Capture the cell that displays the provided text and extract its [X, Y] central coordinate. 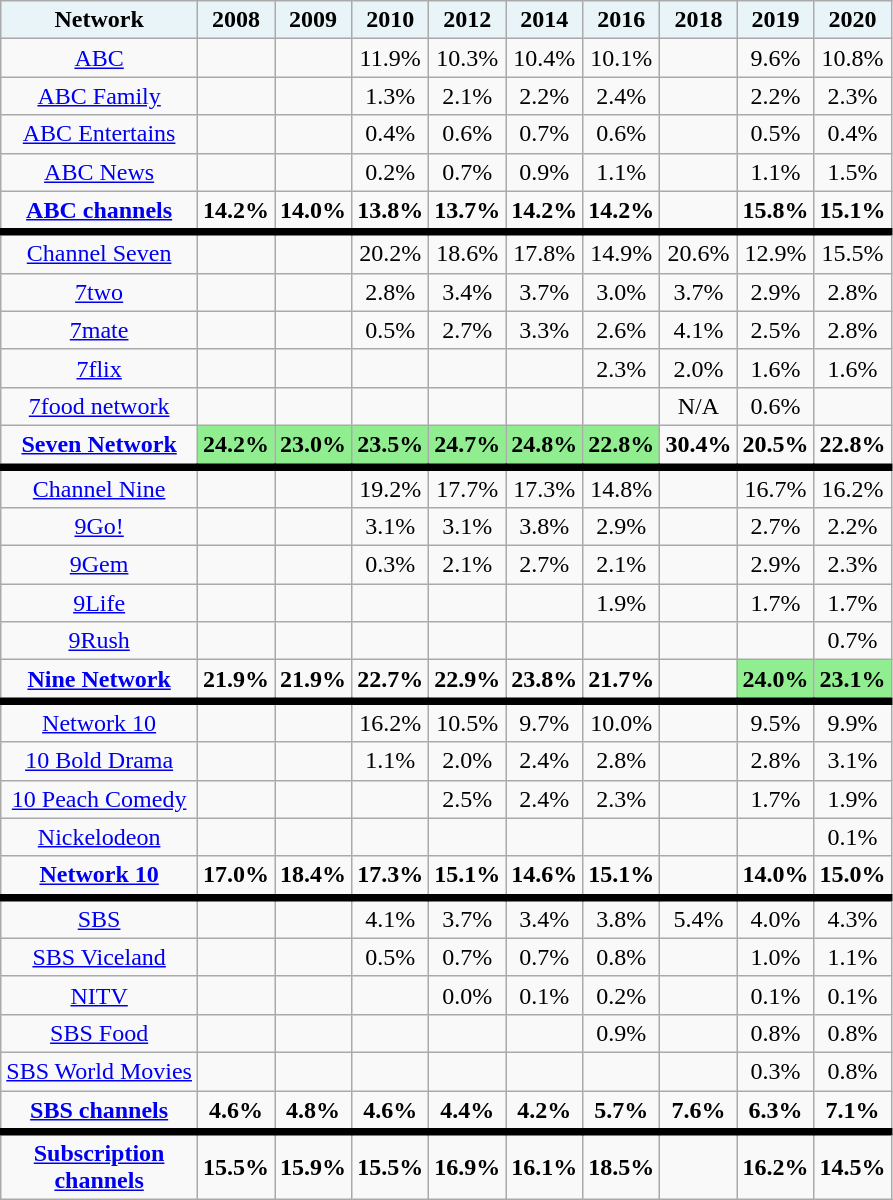
17.0% [236, 876]
ABC News [100, 172]
20.2% [390, 252]
9Life [100, 603]
4.2% [544, 1110]
6.3% [776, 1110]
1.3% [390, 96]
15.0% [852, 876]
Network [100, 20]
9Gem [100, 565]
7.1% [852, 1110]
Channel Nine [100, 486]
1.5% [852, 172]
24.0% [776, 680]
3.0% [622, 292]
20.6% [698, 252]
9Go! [100, 527]
10 Bold Drama [100, 761]
23.0% [314, 446]
Nine Network [100, 680]
14.5% [852, 1166]
18.4% [314, 876]
2018 [698, 20]
17.8% [544, 252]
N/A [698, 406]
5.7% [622, 1110]
ABC Entertains [100, 134]
SBS channels [100, 1110]
30.4% [698, 446]
16.7% [776, 486]
2014 [544, 20]
7.6% [698, 1110]
16.1% [544, 1166]
2016 [622, 20]
SBS [100, 918]
Seven Network [100, 446]
10.5% [468, 722]
17.7% [468, 486]
13.7% [468, 212]
24.2% [236, 446]
9Rush [100, 641]
10.8% [852, 58]
4.4% [468, 1110]
2019 [776, 20]
23.1% [852, 680]
10.1% [622, 58]
4.3% [852, 918]
2020 [852, 20]
ABC Family [100, 96]
18.6% [468, 252]
15.8% [776, 212]
13.8% [390, 212]
14.8% [622, 486]
SBS Viceland [100, 957]
Nickelodeon [100, 837]
2012 [468, 20]
ABC [100, 58]
4.8% [314, 1110]
21.7% [622, 680]
20.5% [776, 446]
3.3% [544, 330]
24.7% [468, 446]
1.0% [776, 957]
ABC channels [100, 212]
22.7% [390, 680]
0.0% [468, 995]
15.9% [314, 1166]
23.8% [544, 680]
9.5% [776, 722]
7food network [100, 406]
10.0% [622, 722]
23.5% [390, 446]
2008 [236, 20]
2010 [390, 20]
9.7% [544, 722]
9.6% [776, 58]
12.9% [776, 252]
4.0% [776, 918]
2009 [314, 20]
9.9% [852, 722]
16.9% [468, 1166]
11.9% [390, 58]
22.9% [468, 680]
Channel Seven [100, 252]
10 Peach Comedy [100, 799]
7two [100, 292]
14.6% [544, 876]
14.9% [622, 252]
10.3% [468, 58]
NITV [100, 995]
SBS World Movies [100, 1071]
24.8% [544, 446]
2.6% [622, 330]
19.2% [390, 486]
Subscriptionchannels [100, 1166]
7flix [100, 368]
SBS Food [100, 1033]
10.4% [544, 58]
18.5% [622, 1166]
5.4% [698, 918]
7mate [100, 330]
